Locate the cell with the specified text and output its [x, y] center coordinate. 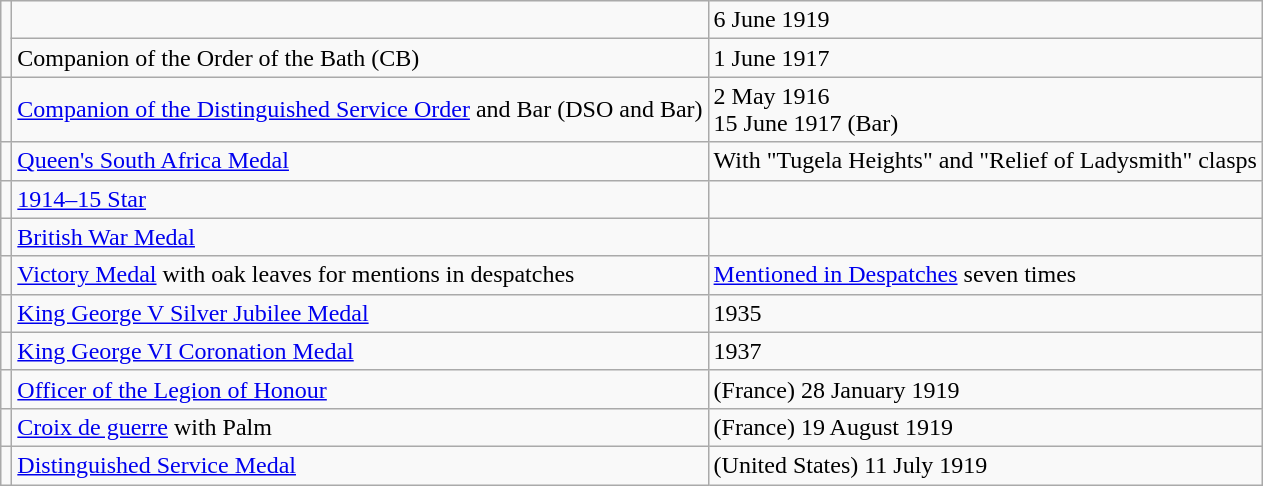
6 June 1919 [985, 20]
Mentioned in Despatches seven times [985, 275]
Queen's South Africa Medal [360, 161]
Victory Medal with oak leaves for mentions in despatches [360, 275]
Distinguished Service Medal [360, 465]
1914–15 Star [360, 199]
King George VI Coronation Medal [360, 351]
With "Tugela Heights" and "Relief of Ladysmith" clasps [985, 161]
(United States) 11 July 1919 [985, 465]
Companion of the Distinguished Service Order and Bar (DSO and Bar) [360, 110]
(France) 28 January 1919 [985, 389]
1 June 1917 [985, 58]
King George V Silver Jubilee Medal [360, 313]
1935 [985, 313]
(France) 19 August 1919 [985, 427]
1937 [985, 351]
Officer of the Legion of Honour [360, 389]
Companion of the Order of the Bath (CB) [360, 58]
Croix de guerre with Palm [360, 427]
2 May 191615 June 1917 (Bar) [985, 110]
British War Medal [360, 237]
